Provide the [X, Y] coordinate of the cell's center where the given text is located.  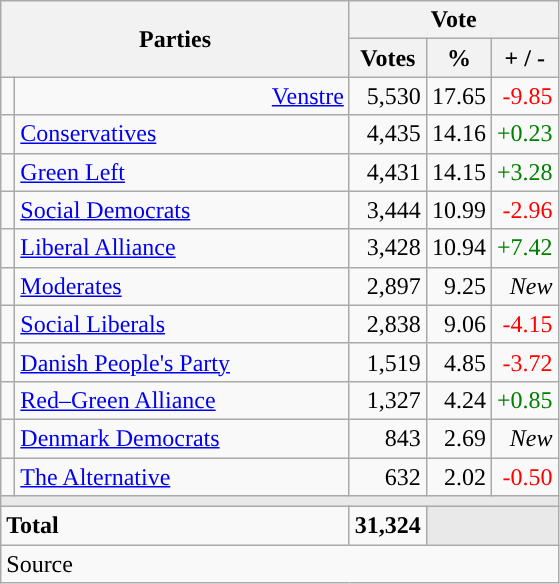
Green Left [182, 172]
Total [176, 526]
9.06 [458, 324]
-0.50 [524, 477]
+0.23 [524, 134]
Liberal Alliance [182, 248]
Votes [388, 58]
Social Liberals [182, 324]
3,428 [388, 248]
Conservatives [182, 134]
-3.72 [524, 362]
9.25 [458, 286]
3,444 [388, 210]
+ / - [524, 58]
-9.85 [524, 96]
Red–Green Alliance [182, 400]
2,838 [388, 324]
Danish People's Party [182, 362]
632 [388, 477]
+7.42 [524, 248]
10.94 [458, 248]
Moderates [182, 286]
2,897 [388, 286]
14.16 [458, 134]
4,431 [388, 172]
1,519 [388, 362]
Parties [176, 39]
4.85 [458, 362]
Denmark Democrats [182, 438]
10.99 [458, 210]
-2.96 [524, 210]
+0.85 [524, 400]
2.02 [458, 477]
+3.28 [524, 172]
2.69 [458, 438]
5,530 [388, 96]
4.24 [458, 400]
1,327 [388, 400]
The Alternative [182, 477]
Venstre [182, 96]
Social Democrats [182, 210]
% [458, 58]
17.65 [458, 96]
Vote [454, 20]
31,324 [388, 526]
Source [280, 564]
4,435 [388, 134]
14.15 [458, 172]
843 [388, 438]
-4.15 [524, 324]
